Capture the cell that displays the provided text and extract its [x, y] central coordinate. 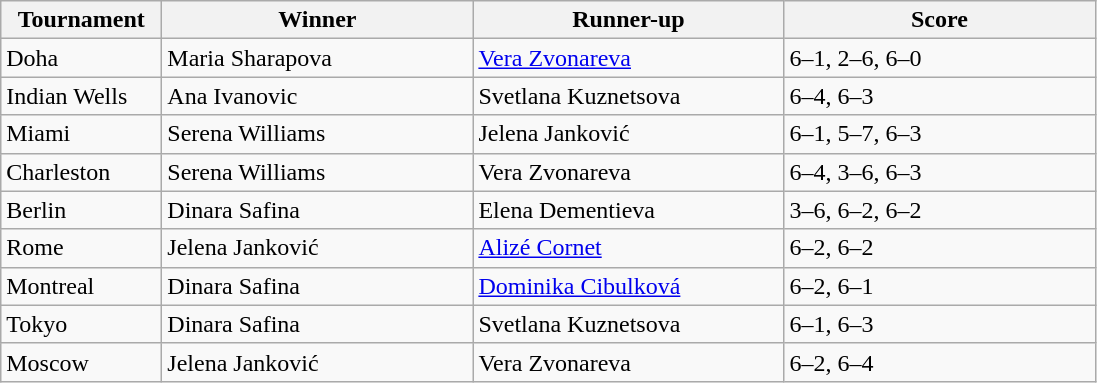
Elena Dementieva [628, 210]
Moscow [82, 362]
6–1, 6–3 [940, 324]
Maria Sharapova [318, 58]
6–4, 6–3 [940, 96]
Montreal [82, 286]
6–1, 2–6, 6–0 [940, 58]
Dominika Cibulková [628, 286]
6–2, 6–4 [940, 362]
Runner-up [628, 20]
6–2, 6–1 [940, 286]
Doha [82, 58]
Winner [318, 20]
Indian Wells [82, 96]
Tokyo [82, 324]
6–4, 3–6, 6–3 [940, 172]
Charleston [82, 172]
Miami [82, 134]
3–6, 6–2, 6–2 [940, 210]
Ana Ivanovic [318, 96]
6–1, 5–7, 6–3 [940, 134]
Berlin [82, 210]
Alizé Cornet [628, 248]
6–2, 6–2 [940, 248]
Score [940, 20]
Rome [82, 248]
Tournament [82, 20]
